Detect which cell encompasses the target text, then output its [X, Y] center coordinate. 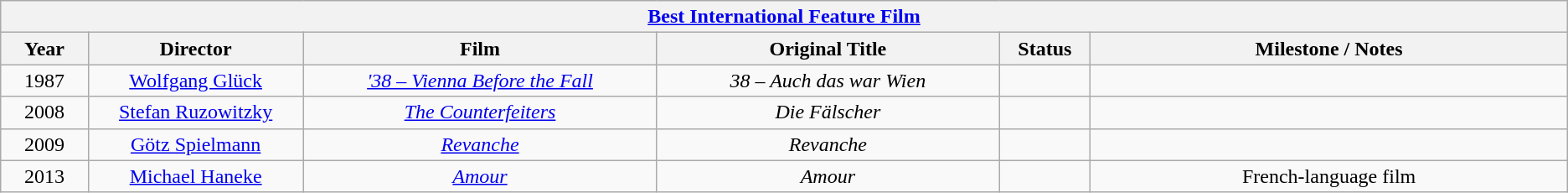
2008 [45, 112]
Stefan Ruzowitzky [196, 112]
2013 [45, 176]
Original Title [828, 49]
French-language film [1328, 176]
Milestone / Notes [1328, 49]
Best International Feature Film [784, 17]
Status [1045, 49]
Film [480, 49]
Michael Haneke [196, 176]
The Counterfeiters [480, 112]
Die Fälscher [828, 112]
38 – Auch das war Wien [828, 81]
1987 [45, 81]
Year [45, 49]
'38 – Vienna Before the Fall [480, 81]
Wolfgang Glück [196, 81]
Director [196, 49]
Götz Spielmann [196, 144]
2009 [45, 144]
